Return the [x, y] coordinate for the center point of the cell that contains the specified text.  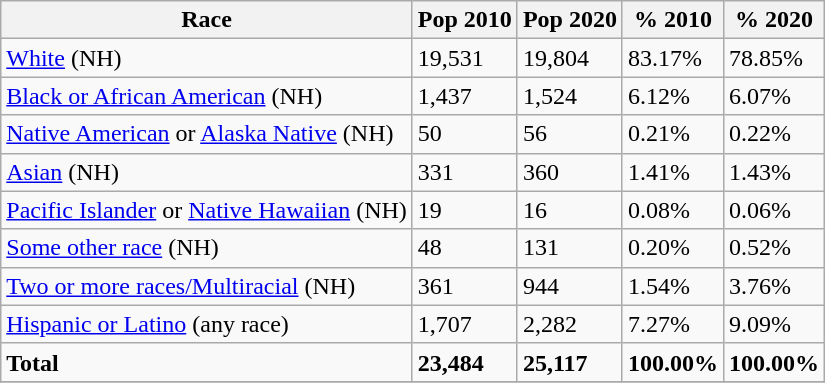
19,804 [570, 58]
3.76% [774, 286]
Pop 2010 [464, 20]
19 [464, 210]
1.54% [672, 286]
% 2010 [672, 20]
0.52% [774, 248]
331 [464, 172]
0.08% [672, 210]
361 [464, 286]
Native American or Alaska Native (NH) [207, 134]
1.43% [774, 172]
944 [570, 286]
2,282 [570, 324]
1,437 [464, 96]
Total [207, 362]
0.20% [672, 248]
56 [570, 134]
6.07% [774, 96]
23,484 [464, 362]
Asian (NH) [207, 172]
Black or African American (NH) [207, 96]
Race [207, 20]
1,707 [464, 324]
50 [464, 134]
% 2020 [774, 20]
Pop 2020 [570, 20]
9.09% [774, 324]
0.06% [774, 210]
7.27% [672, 324]
131 [570, 248]
25,117 [570, 362]
0.21% [672, 134]
48 [464, 248]
78.85% [774, 58]
83.17% [672, 58]
Pacific Islander or Native Hawaiian (NH) [207, 210]
Hispanic or Latino (any race) [207, 324]
White (NH) [207, 58]
16 [570, 210]
Some other race (NH) [207, 248]
Two or more races/Multiracial (NH) [207, 286]
1.41% [672, 172]
0.22% [774, 134]
6.12% [672, 96]
1,524 [570, 96]
19,531 [464, 58]
360 [570, 172]
